Scan for the cell matching the given text and deliver its (X, Y) coordinate at center. 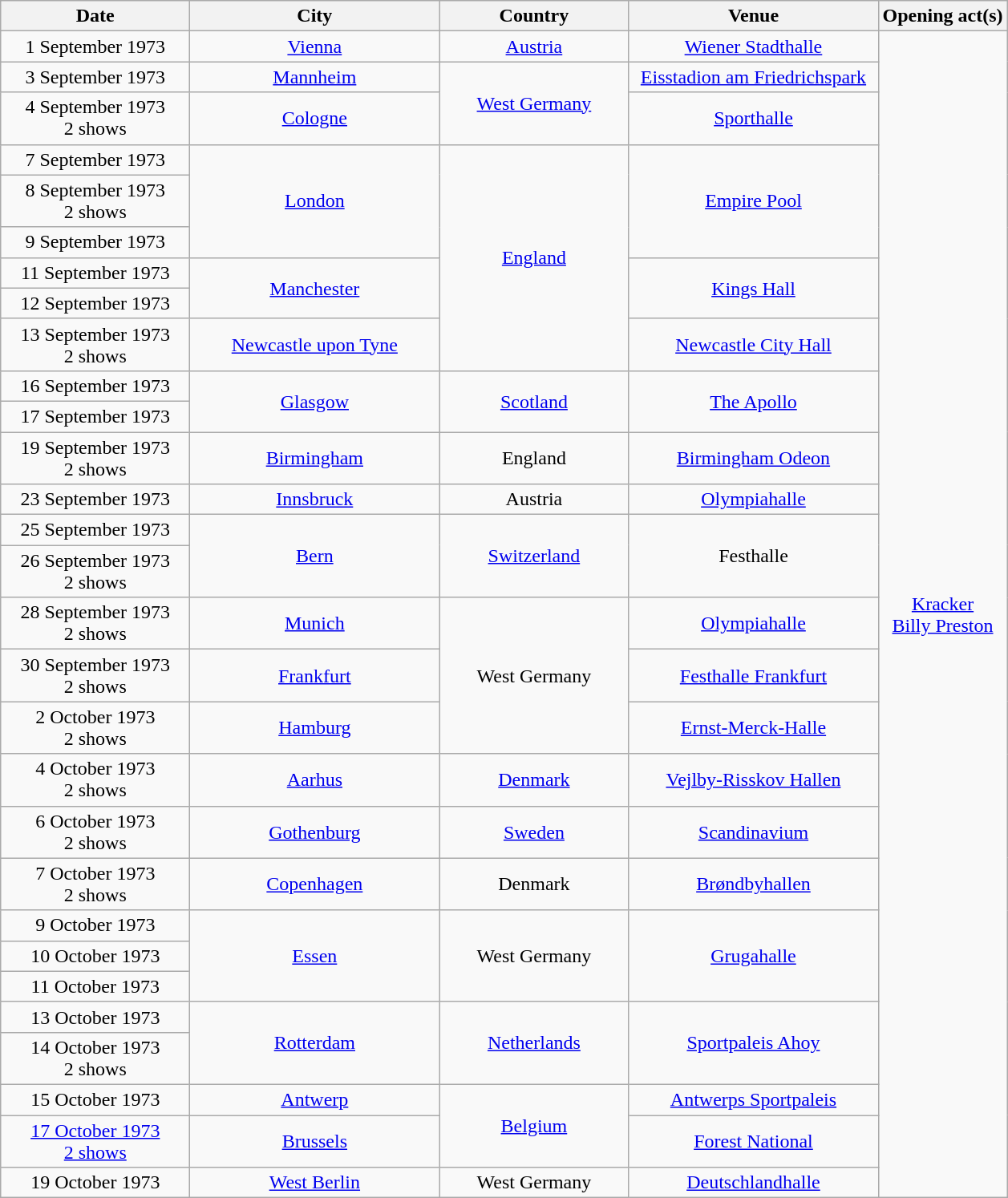
Date (95, 16)
11 September 1973 (95, 273)
Ernst-Merck-Halle (754, 728)
Opening act(s) (943, 16)
6 October 19732 shows (95, 832)
The Apollo (754, 401)
Copenhagen (314, 884)
Belgium (534, 1126)
1 September 1973 (95, 47)
8 September 19732 shows (95, 200)
15 October 1973 (95, 1099)
28 September 19732 shows (95, 624)
Newcastle upon Tyne (314, 345)
Hamburg (314, 728)
14 October 19732 shows (95, 1058)
Cologne (314, 119)
Birmingham (314, 457)
17 September 1973 (95, 416)
7 September 1973 (95, 160)
23 September 1973 (95, 500)
Grugahalle (754, 956)
Vienna (314, 47)
Netherlands (534, 1042)
26 September 19732 shows (95, 571)
London (314, 200)
Eisstadion am Friedrichspark (754, 77)
Innsbruck (314, 500)
Bern (314, 557)
West Berlin (314, 1183)
Brussels (314, 1140)
Scandinavium (754, 832)
Forest National (754, 1140)
Wiener Stadthalle (754, 47)
Newcastle City Hall (754, 345)
Switzerland (534, 557)
9 October 1973 (95, 925)
Munich (314, 624)
16 September 1973 (95, 386)
25 September 1973 (95, 530)
13 September 19732 shows (95, 345)
Sweden (534, 832)
Gothenburg (314, 832)
Mannheim (314, 77)
Festhalle (754, 557)
19 October 1973 (95, 1183)
2 October 19732 shows (95, 728)
Manchester (314, 288)
Vejlby-Risskov Hallen (754, 779)
9 September 1973 (95, 242)
Kings Hall (754, 288)
12 September 1973 (95, 303)
City (314, 16)
4 September 19732 shows (95, 119)
Sporthalle (754, 119)
4 October 19732 shows (95, 779)
7 October 19732 shows (95, 884)
Scotland (534, 401)
19 September 19732 shows (95, 457)
Venue (754, 16)
Empire Pool (754, 200)
Country (534, 16)
Glasgow (314, 401)
30 September 19732 shows (95, 675)
Brøndbyhallen (754, 884)
10 October 1973 (95, 956)
11 October 1973 (95, 986)
13 October 1973 (95, 1017)
Antwerps Sportpaleis (754, 1099)
Festhalle Frankfurt (754, 675)
Frankfurt (314, 675)
17 October 19732 shows (95, 1140)
Essen (314, 956)
Aarhus (314, 779)
Antwerp (314, 1099)
Deutschlandhalle (754, 1183)
Sportpaleis Ahoy (754, 1042)
3 September 1973 (95, 77)
Rotterdam (314, 1042)
Birmingham Odeon (754, 457)
KrackerBilly Preston (943, 614)
